Return [x, y] of the center of cell containing provided text 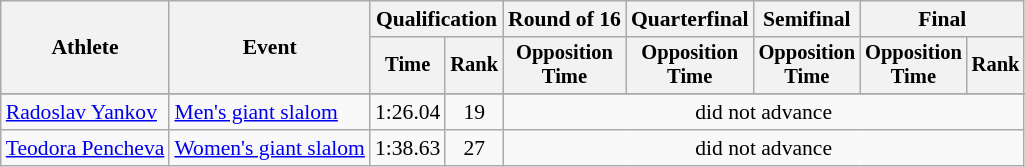
Time [408, 66]
Teodora Pencheva [86, 148]
Event [270, 48]
Round of 16 [564, 19]
Athlete [86, 48]
1:38.63 [408, 148]
Semifinal [808, 19]
27 [474, 148]
1:26.04 [408, 112]
19 [474, 112]
Final [942, 19]
Radoslav Yankov [86, 112]
Qualification [436, 19]
Men's giant slalom [270, 112]
Women's giant slalom [270, 148]
Quarterfinal [690, 19]
